Return [x, y] of the center of cell containing provided text 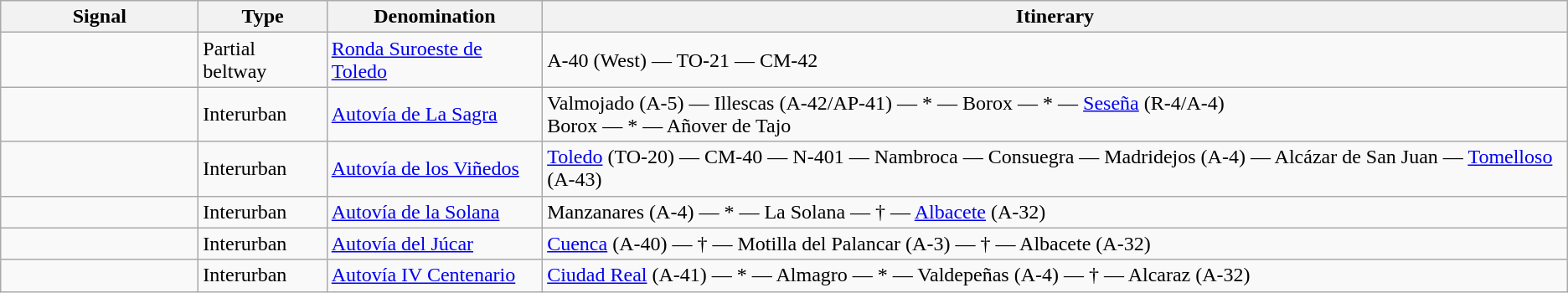
Type [263, 17]
Signal [100, 17]
Autovía IV Centenario [434, 275]
Valmojado (A-5) — Illescas (A-42/AP-41) — * — Borox — * — Seseña (R-4/A-4)Borox — * — Añover de Tajo [1055, 114]
Ronda Suroeste de Toledo [434, 60]
Ciudad Real (A-41) — * — Almagro — * — Valdepeñas (A-4) — † — Alcaraz (A-32) [1055, 275]
Autovía de la Solana [434, 212]
Denomination [434, 17]
Manzanares (A-4) — * — La Solana — † — Albacete (A-32) [1055, 212]
Toledo (TO-20) — CM-40 — N-401 — Nambroca — Consuegra — Madridejos (A-4) — Alcázar de San Juan — Tomelloso (A-43) [1055, 169]
Cuenca (A-40) — † — Motilla del Palancar (A-3) — † — Albacete (A-32) [1055, 244]
Autovía de los Viñedos [434, 169]
A-40 (West) — TO-21 — CM-42 [1055, 60]
Itinerary [1055, 17]
Autovía del Júcar [434, 244]
Partial beltway [263, 60]
Autovía de La Sagra [434, 114]
